Scan for the cell matching the given text and deliver its (X, Y) coordinate at center. 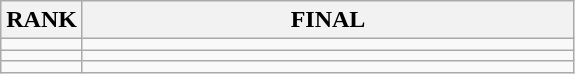
RANK (42, 20)
FINAL (328, 20)
